Pinpoint the cell where the given text exists, returning its [x, y] midpoint coordinate. 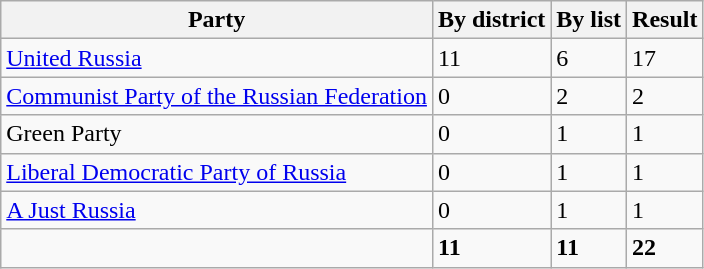
Communist Party of the Russian Federation [217, 96]
A Just Russia [217, 210]
Liberal Democratic Party of Russia [217, 172]
22 [665, 248]
By district [491, 20]
United Russia [217, 58]
Result [665, 20]
By list [589, 20]
6 [589, 58]
Green Party [217, 134]
17 [665, 58]
Party [217, 20]
